Locate the cell with the specified text and output its [x, y] center coordinate. 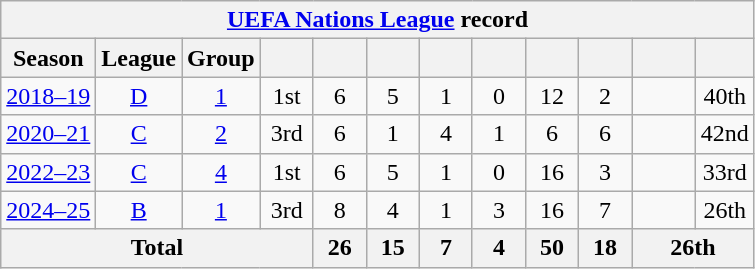
8 [340, 210]
50 [552, 248]
40th [724, 96]
15 [392, 248]
D [139, 96]
42nd [724, 134]
Group [222, 58]
18 [606, 248]
2018–19 [48, 96]
Total [158, 248]
League [139, 58]
2020–21 [48, 134]
B [139, 210]
2022–23 [48, 172]
UEFA Nations League record [378, 20]
26 [340, 248]
Season [48, 58]
2024–25 [48, 210]
33rd [724, 172]
12 [552, 96]
